Output the (X, Y) coordinate of the center of the cell containing the given text.  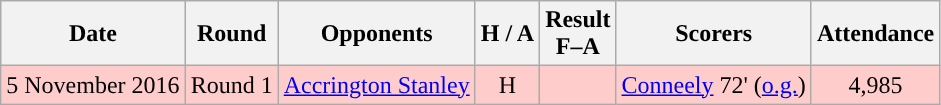
Attendance (875, 34)
Accrington Stanley (376, 85)
H / A (507, 34)
Round 1 (232, 85)
Conneely 72' (o.g.) (714, 85)
Round (232, 34)
Scorers (714, 34)
4,985 (875, 85)
Opponents (376, 34)
ResultF–A (578, 34)
H (507, 85)
5 November 2016 (93, 85)
Date (93, 34)
